Output the (X, Y) coordinate of the center of the cell containing the given text.  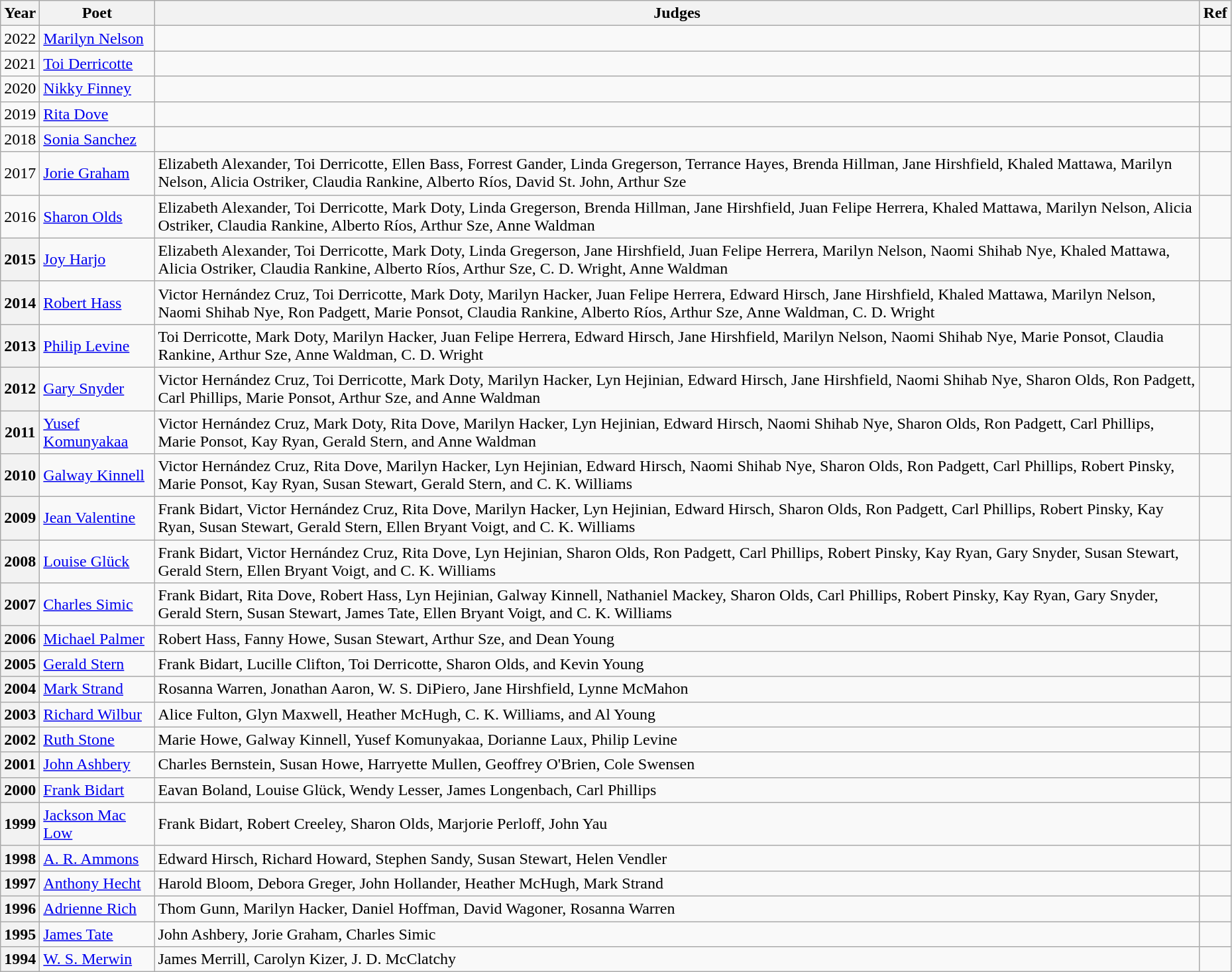
Gary Snyder (97, 388)
2008 (20, 562)
Harold Bloom, Debora Greger, John Hollander, Heather McHugh, Mark Strand (677, 883)
Yusef Komunyakaa (97, 432)
Nikky Finney (97, 89)
Alice Fulton, Glyn Maxwell, Heather McHugh, C. K. Williams, and Al Young (677, 714)
2006 (20, 639)
Edward Hirsch, Richard Howard, Stephen Sandy, Susan Stewart, Helen Vendler (677, 858)
2018 (20, 139)
John Ashbery (97, 765)
John Ashbery, Jorie Graham, Charles Simic (677, 934)
2000 (20, 790)
Charles Simic (97, 604)
Galway Kinnell (97, 476)
1998 (20, 858)
Marie Howe, Galway Kinnell, Yusef Komunyakaa, Dorianne Laux, Philip Levine (677, 739)
Ruth Stone (97, 739)
2020 (20, 89)
2011 (20, 432)
Mark Strand (97, 689)
2021 (20, 64)
James Merrill, Carolyn Kizer, J. D. McClatchy (677, 959)
Louise Glück (97, 562)
Jorie Graham (97, 174)
Rosanna Warren, Jonathan Aaron, W. S. DiPiero, Jane Hirshfield, Lynne McMahon (677, 689)
2016 (20, 216)
Frank Bidart, Robert Creeley, Sharon Olds, Marjorie Perloff, John Yau (677, 824)
1996 (20, 908)
Year (20, 13)
1997 (20, 883)
Jackson Mac Low (97, 824)
Joy Harjo (97, 260)
W. S. Merwin (97, 959)
2009 (20, 518)
Adrienne Rich (97, 908)
2019 (20, 114)
Gerald Stern (97, 664)
Judges (677, 13)
Charles Bernstein, Susan Howe, Harryette Mullen, Geoffrey O'Brien, Cole Swensen (677, 765)
2015 (20, 260)
2022 (20, 38)
2002 (20, 739)
Philip Levine (97, 346)
Toi Derricotte (97, 64)
Eavan Boland, Louise Glück, Wendy Lesser, James Longenbach, Carl Phillips (677, 790)
Thom Gunn, Marilyn Hacker, Daniel Hoffman, David Wagoner, Rosanna Warren (677, 908)
2003 (20, 714)
Frank Bidart (97, 790)
Robert Hass (97, 302)
2007 (20, 604)
James Tate (97, 934)
Michael Palmer (97, 639)
1994 (20, 959)
Anthony Hecht (97, 883)
Marilyn Nelson (97, 38)
1995 (20, 934)
A. R. Ammons (97, 858)
2005 (20, 664)
Rita Dove (97, 114)
2001 (20, 765)
2010 (20, 476)
1999 (20, 824)
2014 (20, 302)
2017 (20, 174)
Robert Hass, Fanny Howe, Susan Stewart, Arthur Sze, and Dean Young (677, 639)
Frank Bidart, Lucille Clifton, Toi Derricotte, Sharon Olds, and Kevin Young (677, 664)
Poet (97, 13)
2013 (20, 346)
Ref (1215, 13)
2004 (20, 689)
2012 (20, 388)
Sonia Sanchez (97, 139)
Sharon Olds (97, 216)
Jean Valentine (97, 518)
Richard Wilbur (97, 714)
